Output the (X, Y) coordinate of the center of the cell containing the given text.  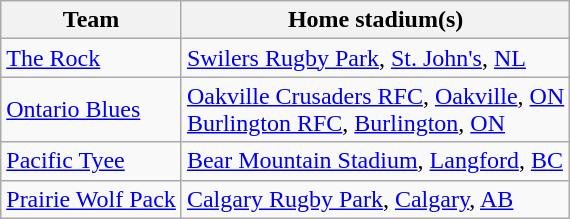
Prairie Wolf Pack (92, 199)
Swilers Rugby Park, St. John's, NL (375, 58)
Pacific Tyee (92, 161)
Bear Mountain Stadium, Langford, BC (375, 161)
Oakville Crusaders RFC, Oakville, ON Burlington RFC, Burlington, ON (375, 110)
Calgary Rugby Park, Calgary, AB (375, 199)
Home stadium(s) (375, 20)
Ontario Blues (92, 110)
Team (92, 20)
The Rock (92, 58)
